Locate the cell with the specified text and output its [X, Y] center coordinate. 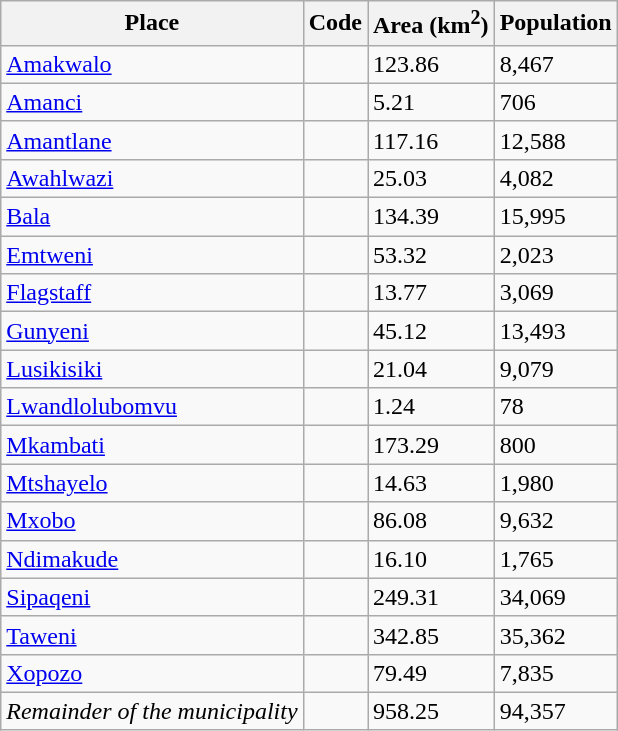
Gunyeni [152, 331]
4,082 [556, 178]
12,588 [556, 140]
21.04 [432, 369]
35,362 [556, 635]
9,079 [556, 369]
Amantlane [152, 140]
Flagstaff [152, 293]
342.85 [432, 635]
Place [152, 24]
9,632 [556, 521]
Ndimakude [152, 559]
86.08 [432, 521]
Xopozo [152, 673]
958.25 [432, 711]
1,765 [556, 559]
94,357 [556, 711]
706 [556, 102]
79.49 [432, 673]
Sipaqeni [152, 597]
134.39 [432, 217]
2,023 [556, 255]
Remainder of the municipality [152, 711]
15,995 [556, 217]
78 [556, 407]
Mtshayelo [152, 483]
5.21 [432, 102]
173.29 [432, 445]
Amakwalo [152, 64]
45.12 [432, 331]
249.31 [432, 597]
Lwandlolubomvu [152, 407]
16.10 [432, 559]
13,493 [556, 331]
Lusikisiki [152, 369]
7,835 [556, 673]
25.03 [432, 178]
Amanci [152, 102]
Area (km2) [432, 24]
Mxobo [152, 521]
53.32 [432, 255]
13.77 [432, 293]
34,069 [556, 597]
3,069 [556, 293]
8,467 [556, 64]
14.63 [432, 483]
Bala [152, 217]
117.16 [432, 140]
1.24 [432, 407]
Population [556, 24]
123.86 [432, 64]
Mkambati [152, 445]
Taweni [152, 635]
Awahlwazi [152, 178]
Code [335, 24]
1,980 [556, 483]
800 [556, 445]
Emtweni [152, 255]
